From the cell containing the given text, extract its center point as (x, y) coordinate. 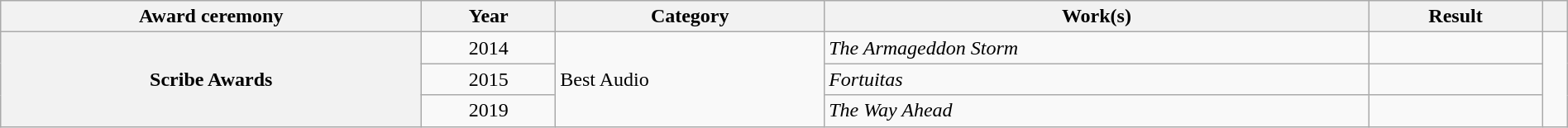
2014 (489, 48)
2019 (489, 111)
Scribe Awards (212, 79)
Work(s) (1097, 17)
2015 (489, 79)
The Way Ahead (1097, 111)
Year (489, 17)
Best Audio (690, 79)
Category (690, 17)
Fortuitas (1097, 79)
Award ceremony (212, 17)
Result (1456, 17)
The Armageddon Storm (1097, 48)
